Return (X, Y) of the center of cell containing provided text 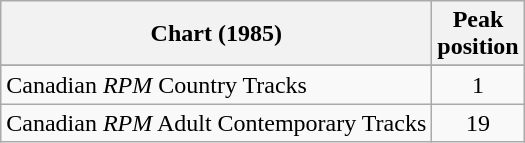
Chart (1985) (216, 34)
Peakposition (478, 34)
19 (478, 123)
Canadian RPM Adult Contemporary Tracks (216, 123)
1 (478, 85)
Canadian RPM Country Tracks (216, 85)
